Locate the cell with the specified text and output its (x, y) center coordinate. 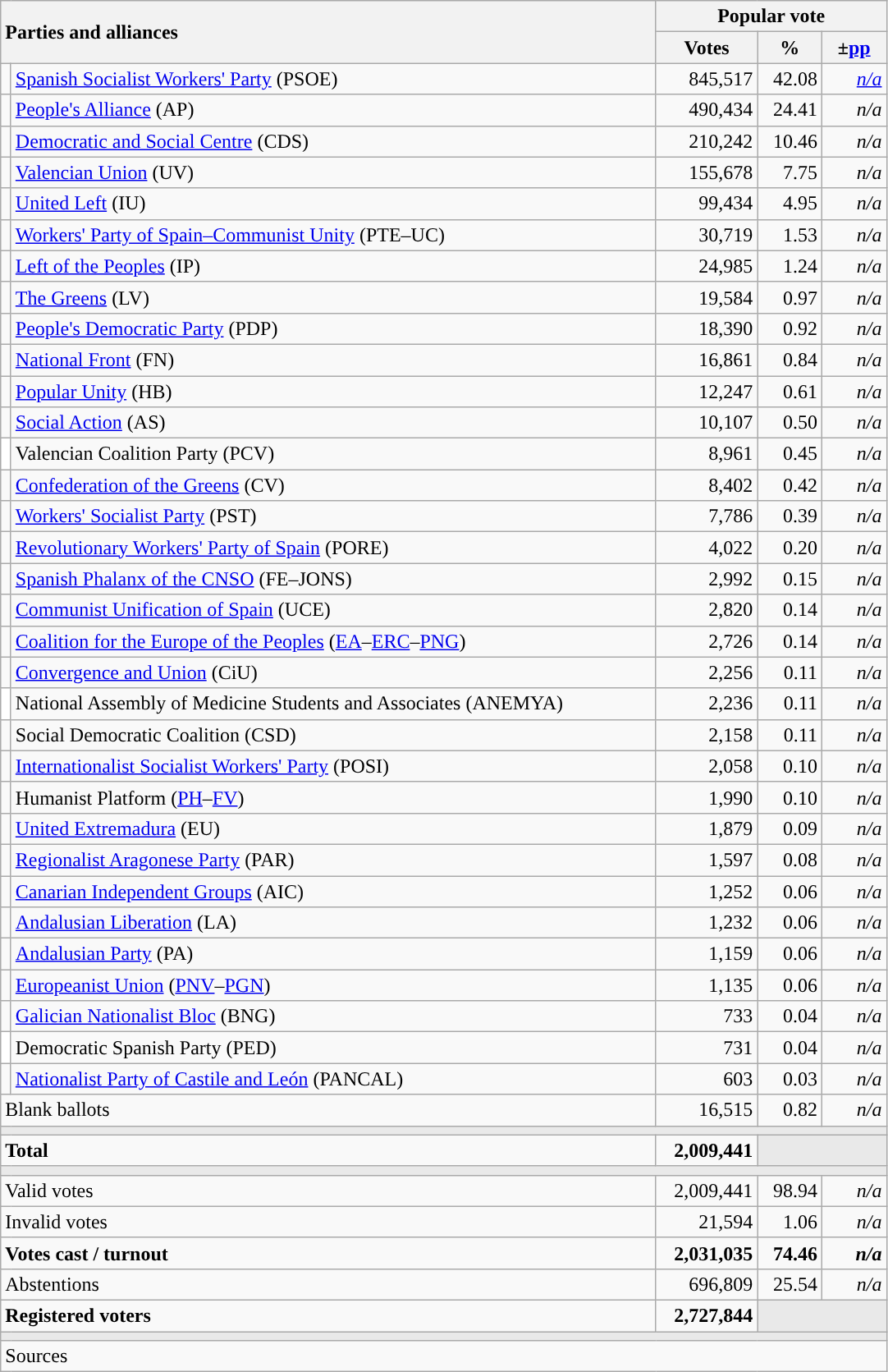
210,242 (707, 141)
Nationalist Party of Castile and León (PANCAL) (333, 1079)
733 (707, 1016)
United Extremadura (EU) (333, 828)
Registered voters (328, 1315)
2,820 (707, 610)
0.15 (790, 579)
Social Action (AS) (333, 423)
21,594 (707, 1222)
0.82 (790, 1110)
Valid votes (328, 1191)
2,992 (707, 579)
Europeanist Union (PNV–PGN) (333, 985)
0.03 (790, 1079)
1,597 (707, 860)
18,390 (707, 328)
Popular vote (771, 16)
Votes (707, 48)
0.45 (790, 454)
1,990 (707, 797)
0.42 (790, 485)
Blank ballots (328, 1110)
Spanish Phalanx of the CNSO (FE–JONS) (333, 579)
Popular Unity (HB) (333, 392)
Confederation of the Greens (CV) (333, 485)
Valencian Coalition Party (PCV) (333, 454)
24,985 (707, 266)
30,719 (707, 235)
2,158 (707, 735)
0.39 (790, 516)
1.53 (790, 235)
0.97 (790, 297)
10.46 (790, 141)
19,584 (707, 297)
1.06 (790, 1222)
4,022 (707, 548)
10,107 (707, 423)
Canarian Independent Groups (AIC) (333, 891)
4.95 (790, 204)
0.92 (790, 328)
99,434 (707, 204)
Total (328, 1150)
155,678 (707, 172)
603 (707, 1079)
2,727,844 (707, 1315)
Abstentions (328, 1284)
731 (707, 1048)
8,961 (707, 454)
1.24 (790, 266)
2,236 (707, 704)
Parties and alliances (328, 32)
845,517 (707, 79)
Workers' Party of Spain–Communist Unity (PTE–UC) (333, 235)
16,515 (707, 1110)
1,159 (707, 954)
Democratic and Social Centre (CDS) (333, 141)
7.75 (790, 172)
% (790, 48)
74.46 (790, 1253)
The Greens (LV) (333, 297)
Invalid votes (328, 1222)
Votes cast / turnout (328, 1253)
1,879 (707, 828)
Social Democratic Coalition (CSD) (333, 735)
Sources (443, 1356)
0.50 (790, 423)
Revolutionary Workers' Party of Spain (PORE) (333, 548)
Andalusian Liberation (LA) (333, 923)
People's Democratic Party (PDP) (333, 328)
16,861 (707, 360)
Regionalist Aragonese Party (PAR) (333, 860)
696,809 (707, 1284)
12,247 (707, 392)
98.94 (790, 1191)
Spanish Socialist Workers' Party (PSOE) (333, 79)
2,031,035 (707, 1253)
2,058 (707, 766)
490,434 (707, 110)
Workers' Socialist Party (PST) (333, 516)
Internationalist Socialist Workers' Party (POSI) (333, 766)
±pp (854, 48)
24.41 (790, 110)
0.20 (790, 548)
25.54 (790, 1284)
2,726 (707, 641)
United Left (IU) (333, 204)
1,232 (707, 923)
Democratic Spanish Party (PED) (333, 1048)
1,135 (707, 985)
People's Alliance (AP) (333, 110)
National Assembly of Medicine Students and Associates (ANEMYA) (333, 704)
1,252 (707, 891)
0.09 (790, 828)
National Front (FN) (333, 360)
8,402 (707, 485)
7,786 (707, 516)
0.84 (790, 360)
2,256 (707, 672)
42.08 (790, 79)
0.08 (790, 860)
Andalusian Party (PA) (333, 954)
Left of the Peoples (IP) (333, 266)
Coalition for the Europe of the Peoples (EA–ERC–PNG) (333, 641)
0.61 (790, 392)
Convergence and Union (CiU) (333, 672)
Communist Unification of Spain (UCE) (333, 610)
Valencian Union (UV) (333, 172)
Galician Nationalist Bloc (BNG) (333, 1016)
Humanist Platform (PH–FV) (333, 797)
